Pinpoint the cell where the given text exists, returning its (X, Y) midpoint coordinate. 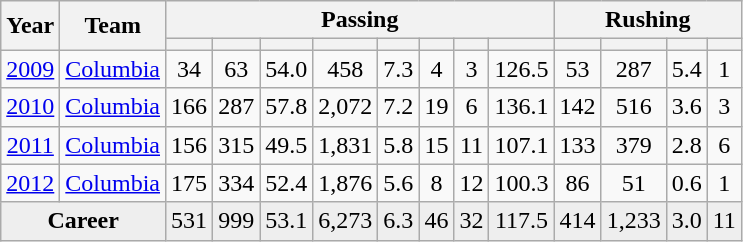
458 (346, 69)
2011 (30, 145)
2,072 (346, 107)
3.0 (686, 221)
0.6 (686, 183)
5.4 (686, 69)
3.6 (686, 107)
156 (190, 145)
46 (436, 221)
133 (578, 145)
53 (578, 69)
1,876 (346, 183)
12 (472, 183)
57.8 (286, 107)
49.5 (286, 145)
107.1 (522, 145)
334 (236, 183)
4 (436, 69)
2.8 (686, 145)
126.5 (522, 69)
54.0 (286, 69)
Career (84, 221)
32 (472, 221)
8 (436, 183)
15 (436, 145)
7.3 (398, 69)
379 (634, 145)
516 (634, 107)
2012 (30, 183)
63 (236, 69)
5.8 (398, 145)
53.1 (286, 221)
7.2 (398, 107)
2009 (30, 69)
51 (634, 183)
175 (190, 183)
6.3 (398, 221)
6,273 (346, 221)
19 (436, 107)
5.6 (398, 183)
Passing (360, 20)
86 (578, 183)
Year (30, 26)
136.1 (522, 107)
117.5 (522, 221)
52.4 (286, 183)
1,831 (346, 145)
1,233 (634, 221)
142 (578, 107)
100.3 (522, 183)
166 (190, 107)
2010 (30, 107)
531 (190, 221)
414 (578, 221)
999 (236, 221)
Team (113, 26)
Rushing (648, 20)
315 (236, 145)
34 (190, 69)
